Find where the given text appears and provide that cell's center as (X, Y) coordinate. 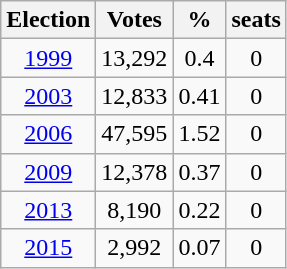
0.22 (200, 210)
Election (48, 20)
2006 (48, 134)
Votes (134, 20)
0.07 (200, 248)
2015 (48, 248)
47,595 (134, 134)
0.4 (200, 58)
2,992 (134, 248)
13,292 (134, 58)
0.37 (200, 172)
2013 (48, 210)
12,833 (134, 96)
12,378 (134, 172)
% (200, 20)
0.41 (200, 96)
8,190 (134, 210)
1999 (48, 58)
1.52 (200, 134)
seats (256, 20)
2009 (48, 172)
2003 (48, 96)
